Return the (X, Y) coordinate for the center point of the cell that contains the specified text.  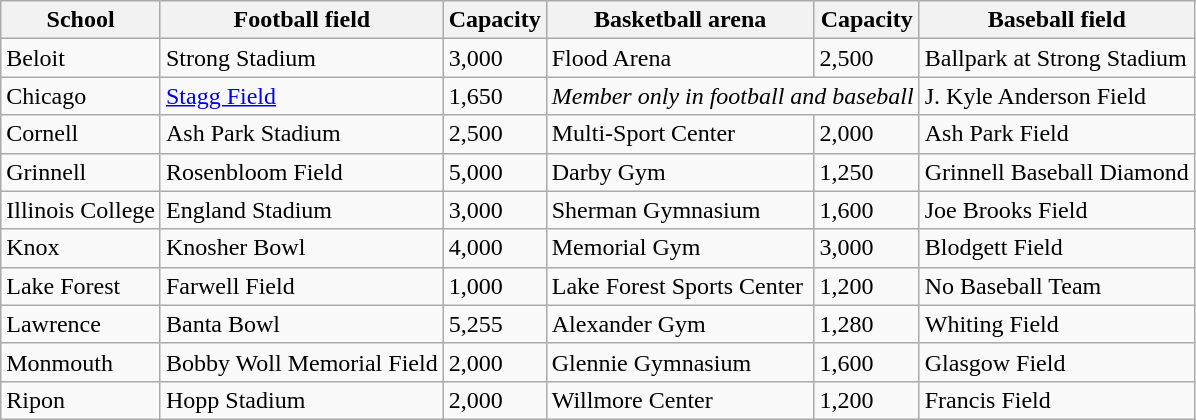
5,000 (494, 172)
School (81, 20)
Alexander Gym (680, 324)
Hopp Stadium (302, 400)
Grinnell Baseball Diamond (1056, 172)
1,250 (866, 172)
Darby Gym (680, 172)
Francis Field (1056, 400)
Farwell Field (302, 286)
Illinois College (81, 210)
J. Kyle Anderson Field (1056, 96)
Ballpark at Strong Stadium (1056, 58)
Rosenbloom Field (302, 172)
Ash Park Field (1056, 134)
Knox (81, 248)
Blodgett Field (1056, 248)
Whiting Field (1056, 324)
Banta Bowl (302, 324)
England Stadium (302, 210)
Beloit (81, 58)
Sherman Gymnasium (680, 210)
Lawrence (81, 324)
Baseball field (1056, 20)
Basketball arena (680, 20)
Football field (302, 20)
Lake Forest Sports Center (680, 286)
Grinnell (81, 172)
Knosher Bowl (302, 248)
Glennie Gymnasium (680, 362)
Stagg Field (302, 96)
Multi-Sport Center (680, 134)
Ripon (81, 400)
Glasgow Field (1056, 362)
1,000 (494, 286)
Strong Stadium (302, 58)
1,280 (866, 324)
5,255 (494, 324)
Cornell (81, 134)
No Baseball Team (1056, 286)
Flood Arena (680, 58)
Joe Brooks Field (1056, 210)
Ash Park Stadium (302, 134)
Bobby Woll Memorial Field (302, 362)
4,000 (494, 248)
Lake Forest (81, 286)
1,650 (494, 96)
Willmore Center (680, 400)
Member only in football and baseball (732, 96)
Monmouth (81, 362)
Chicago (81, 96)
Memorial Gym (680, 248)
